Provide the (X, Y) coordinate of the cell's center where the given text is located.  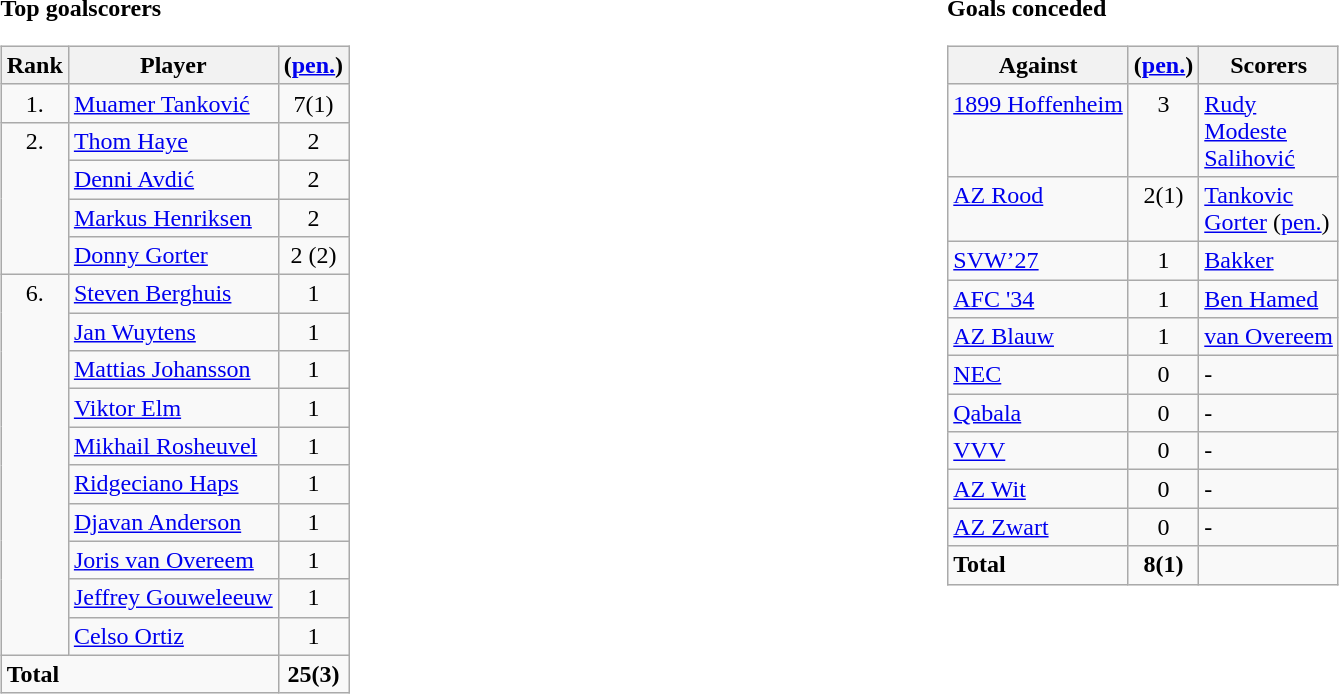
1. (34, 103)
Bakker (1269, 260)
25(3) (313, 674)
Scorers (1269, 65)
Mikhail Rosheuvel (173, 446)
Celso Ortiz (173, 636)
Mattias Johansson (173, 370)
Rudy Modeste Salihović (1269, 130)
AZ Wit (1038, 489)
SVW’27 (1038, 260)
AZ Zwart (1038, 527)
VVV (1038, 451)
AFC '34 (1038, 299)
2. (34, 198)
Thom Haye (173, 141)
7(1) (313, 103)
Muamer Tanković (173, 103)
Donny Gorter (173, 256)
Joris van Overeem (173, 560)
1899 Hoffenheim (1038, 130)
Rank (34, 65)
3 (1163, 130)
Jeffrey Gouweleeuw (173, 598)
2(1) (1163, 208)
2 (2) (313, 256)
6. (34, 466)
Ben Hamed (1269, 299)
AZ Rood (1038, 208)
Steven Berghuis (173, 294)
AZ Blauw (1038, 337)
Jan Wuytens (173, 332)
Markus Henriksen (173, 217)
Against (1038, 65)
Qabala (1038, 413)
Denni Avdić (173, 179)
8(1) (1163, 565)
Ridgeciano Haps (173, 484)
Player (173, 65)
Djavan Anderson (173, 522)
van Overeem (1269, 337)
Tankovic Gorter (pen.) (1269, 208)
Viktor Elm (173, 408)
NEC (1038, 375)
